Return the (x, y) coordinate for the center point of the cell that contains the specified text.  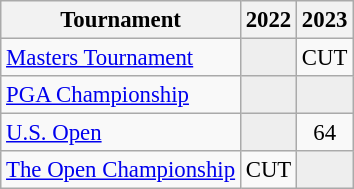
The Open Championship (121, 170)
PGA Championship (121, 95)
2022 (268, 20)
2023 (325, 20)
64 (325, 133)
Masters Tournament (121, 58)
Tournament (121, 20)
U.S. Open (121, 133)
